Pinpoint the cell where the given text exists, returning its [X, Y] midpoint coordinate. 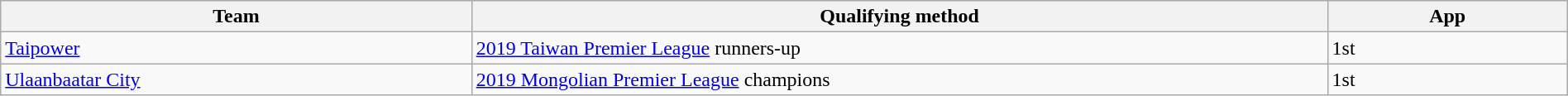
App [1447, 17]
Ulaanbaatar City [237, 79]
Team [237, 17]
2019 Taiwan Premier League runners-up [900, 48]
2019 Mongolian Premier League champions [900, 79]
Qualifying method [900, 17]
Taipower [237, 48]
